Pinpoint the cell where the given text exists, returning its (x, y) midpoint coordinate. 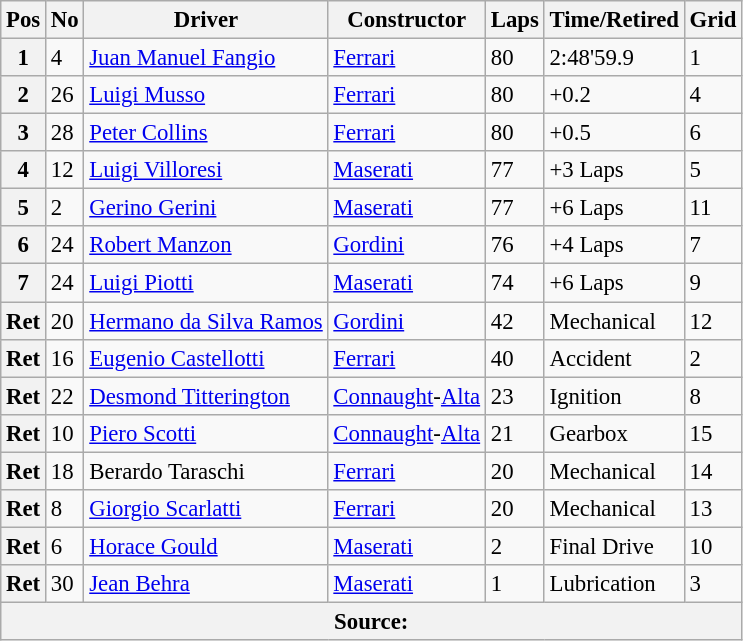
11 (712, 208)
2:48'59.9 (614, 58)
76 (514, 245)
Eugenio Castellotti (206, 358)
Desmond Titterington (206, 396)
16 (65, 358)
26 (65, 95)
15 (712, 433)
+3 Laps (614, 170)
Peter Collins (206, 133)
Gerino Gerini (206, 208)
74 (514, 283)
Giorgio Scarlatti (206, 509)
+0.5 (614, 133)
23 (514, 396)
No (65, 20)
40 (514, 358)
Final Drive (614, 546)
Robert Manzon (206, 245)
+0.2 (614, 95)
Luigi Piotti (206, 283)
Source: (372, 621)
Luigi Musso (206, 95)
21 (514, 433)
9 (712, 283)
Jean Behra (206, 584)
Juan Manuel Fangio (206, 58)
Luigi Villoresi (206, 170)
Gearbox (614, 433)
42 (514, 321)
14 (712, 471)
28 (65, 133)
18 (65, 471)
Constructor (406, 20)
Driver (206, 20)
Pos (24, 20)
Piero Scotti (206, 433)
Time/Retired (614, 20)
+4 Laps (614, 245)
Lubrication (614, 584)
30 (65, 584)
Berardo Taraschi (206, 471)
13 (712, 509)
Ignition (614, 396)
Grid (712, 20)
22 (65, 396)
Hermano da Silva Ramos (206, 321)
Horace Gould (206, 546)
Laps (514, 20)
Accident (614, 358)
